Return [x, y] of the center of cell containing provided text 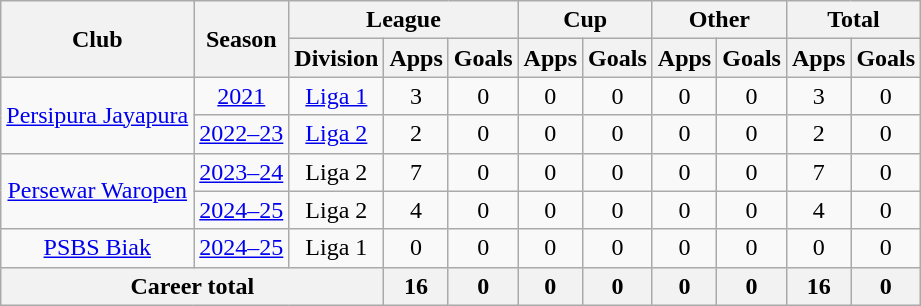
Other [719, 20]
League [404, 20]
2023–24 [242, 172]
Club [98, 39]
Cup [585, 20]
Persewar Waropen [98, 191]
Career total [192, 286]
Total [853, 20]
Division [336, 58]
2022–23 [242, 134]
Season [242, 39]
2021 [242, 96]
Persipura Jayapura [98, 115]
PSBS Biak [98, 248]
